Capture the cell that displays the provided text and extract its (x, y) central coordinate. 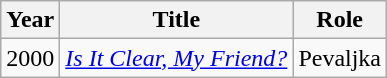
2000 (30, 58)
Year (30, 20)
Is It Clear, My Friend? (176, 58)
Role (340, 20)
Title (176, 20)
Pevaljka (340, 58)
